Output the [X, Y] coordinate of the center of the cell containing the given text.  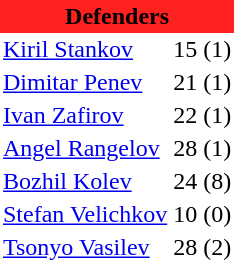
24 [185, 182]
21 [185, 82]
Ivan Zafirov [85, 116]
Dimitar Penev [85, 82]
Stefan Velichkov [85, 214]
Kiril Stankov [85, 50]
10 [185, 214]
22 [185, 116]
Bozhil Kolev [85, 182]
15 [185, 50]
28 [185, 148]
(0) [217, 214]
Angel Rangelov [85, 148]
(8) [217, 182]
Defenders [117, 16]
